For the text-containing cell, return its midpoint in [X, Y] coordinate format. 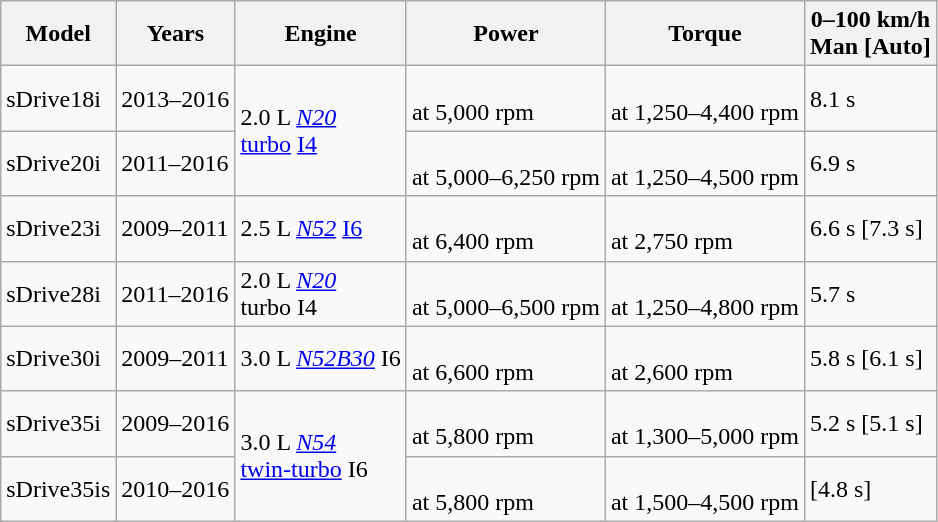
2013–2016 [176, 98]
at 5,000–6,250 rpm [506, 164]
at 2,600 rpm [704, 358]
at 5,000–6,500 rpm [506, 294]
5.7 s [870, 294]
Engine [321, 34]
Torque [704, 34]
sDrive30i [58, 358]
sDrive20i [58, 164]
Years [176, 34]
2009–2016 [176, 424]
[4.8 s] [870, 488]
2.5 L N52 I6 [321, 228]
sDrive18i [58, 98]
6.9 s [870, 164]
at 6,400 rpm [506, 228]
5.2 s [5.1 s] [870, 424]
8.1 s [870, 98]
sDrive35is [58, 488]
sDrive28i [58, 294]
2010–2016 [176, 488]
at 1,250–4,500 rpm [704, 164]
at 1,250–4,800 rpm [704, 294]
0–100 km/h Man [Auto] [870, 34]
at 1,300–5,000 rpm [704, 424]
sDrive23i [58, 228]
3.0 L N52B30 I6 [321, 358]
6.6 s [7.3 s] [870, 228]
3.0 L N54 twin-turbo I6 [321, 456]
Power [506, 34]
at 5,000 rpm [506, 98]
5.8 s [6.1 s] [870, 358]
at 2,750 rpm [704, 228]
at 1,250–4,400 rpm [704, 98]
at 6,600 rpm [506, 358]
sDrive35i [58, 424]
Model [58, 34]
at 1,500–4,500 rpm [704, 488]
